Detect which cell encompasses the target text, then output its [x, y] center coordinate. 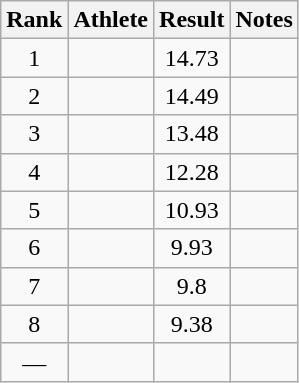
Rank [34, 20]
3 [34, 134]
6 [34, 248]
— [34, 362]
Notes [264, 20]
9.8 [192, 286]
14.49 [192, 96]
2 [34, 96]
9.93 [192, 248]
8 [34, 324]
7 [34, 286]
5 [34, 210]
10.93 [192, 210]
Athlete [111, 20]
13.48 [192, 134]
12.28 [192, 172]
4 [34, 172]
1 [34, 58]
9.38 [192, 324]
Result [192, 20]
14.73 [192, 58]
